Capture the cell that displays the provided text and extract its (X, Y) central coordinate. 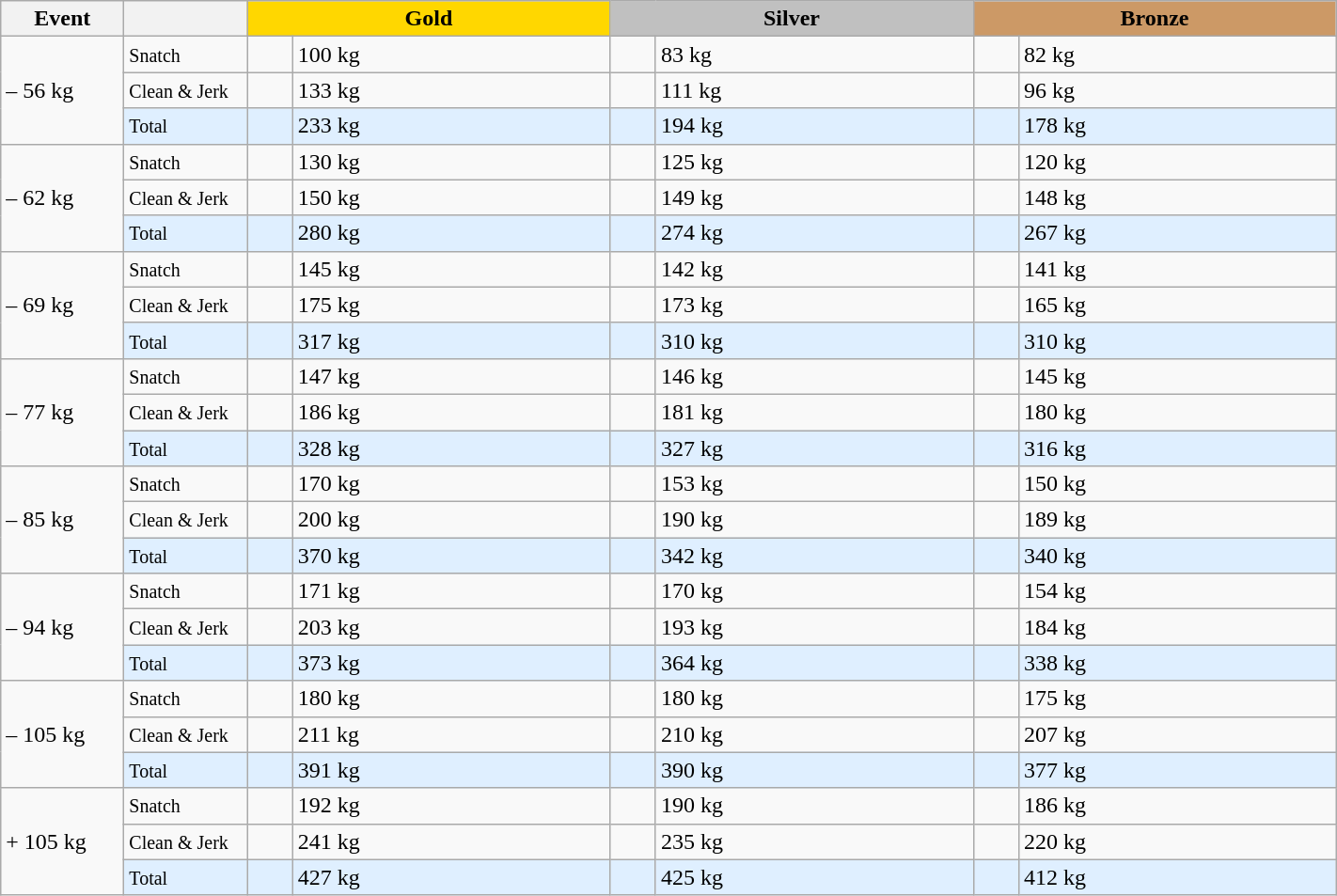
425 kg (814, 877)
317 kg (451, 340)
427 kg (451, 877)
203 kg (451, 627)
316 kg (1177, 448)
130 kg (451, 162)
207 kg (1177, 734)
111 kg (814, 90)
153 kg (814, 484)
342 kg (814, 556)
– 62 kg (62, 197)
200 kg (451, 520)
149 kg (814, 197)
– 69 kg (62, 305)
327 kg (814, 448)
267 kg (1177, 233)
192 kg (451, 806)
220 kg (1177, 841)
142 kg (814, 269)
235 kg (814, 841)
189 kg (1177, 520)
133 kg (451, 90)
274 kg (814, 233)
391 kg (451, 770)
100 kg (451, 55)
– 94 kg (62, 627)
181 kg (814, 412)
83 kg (814, 55)
370 kg (451, 556)
148 kg (1177, 197)
184 kg (1177, 627)
147 kg (451, 376)
– 85 kg (62, 520)
Bronze (1155, 19)
+ 105 kg (62, 841)
– 56 kg (62, 90)
Event (62, 19)
96 kg (1177, 90)
328 kg (451, 448)
210 kg (814, 734)
377 kg (1177, 770)
– 105 kg (62, 734)
165 kg (1177, 305)
171 kg (451, 591)
373 kg (451, 663)
146 kg (814, 376)
120 kg (1177, 162)
141 kg (1177, 269)
125 kg (814, 162)
211 kg (451, 734)
173 kg (814, 305)
233 kg (451, 126)
364 kg (814, 663)
Silver (792, 19)
– 77 kg (62, 412)
280 kg (451, 233)
82 kg (1177, 55)
154 kg (1177, 591)
390 kg (814, 770)
178 kg (1177, 126)
193 kg (814, 627)
338 kg (1177, 663)
340 kg (1177, 556)
194 kg (814, 126)
Gold (429, 19)
412 kg (1177, 877)
241 kg (451, 841)
